Provide the (X, Y) coordinate of the cell's center where the given text is located.  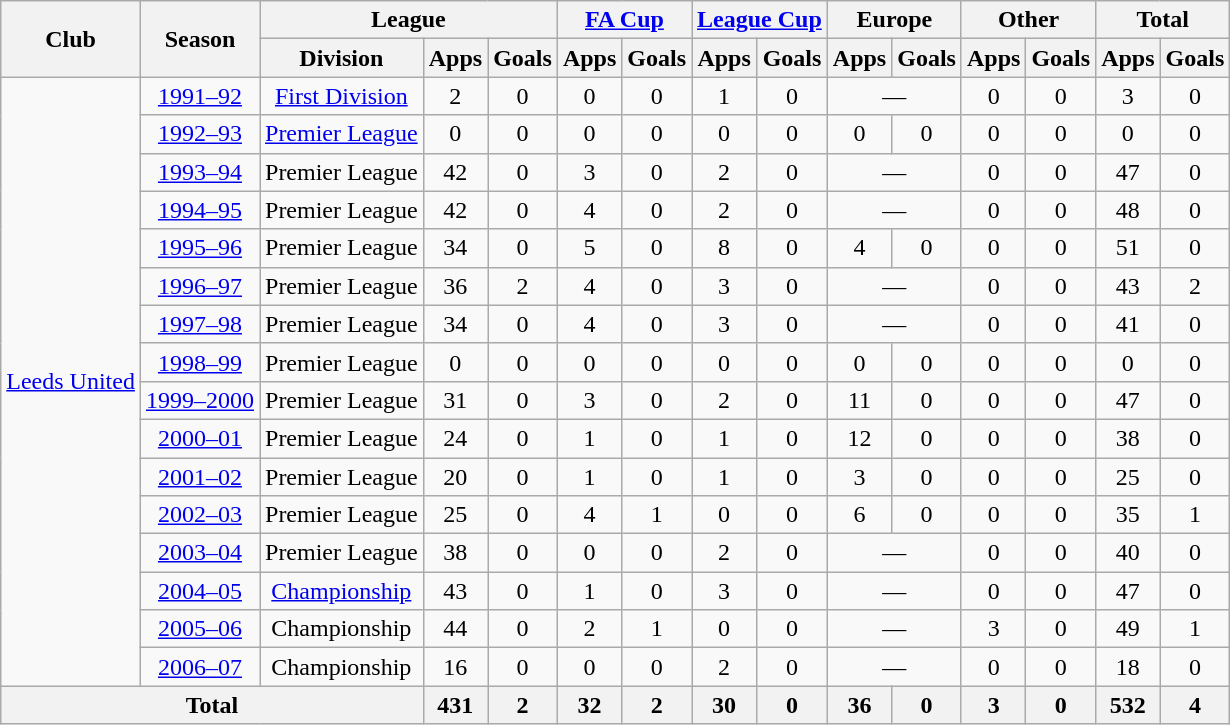
49 (1128, 629)
32 (589, 705)
Club (71, 39)
Leeds United (71, 382)
2006–07 (200, 667)
532 (1128, 705)
431 (455, 705)
1992–93 (200, 134)
1999–2000 (200, 400)
8 (724, 248)
48 (1128, 210)
1996–97 (200, 286)
30 (724, 705)
2004–05 (200, 591)
2003–04 (200, 553)
League (409, 20)
1997–98 (200, 324)
Division (342, 58)
6 (859, 515)
2000–01 (200, 438)
40 (1128, 553)
1995–96 (200, 248)
1993–94 (200, 172)
24 (455, 438)
31 (455, 400)
18 (1128, 667)
51 (1128, 248)
2005–06 (200, 629)
FA Cup (624, 20)
Europe (894, 20)
2002–03 (200, 515)
16 (455, 667)
League Cup (760, 20)
5 (589, 248)
1991–92 (200, 96)
First Division (342, 96)
20 (455, 477)
44 (455, 629)
1998–99 (200, 362)
11 (859, 400)
Other (1028, 20)
1994–95 (200, 210)
2001–02 (200, 477)
35 (1128, 515)
12 (859, 438)
Season (200, 39)
41 (1128, 324)
